Locate the cell with the specified text and output its (x, y) center coordinate. 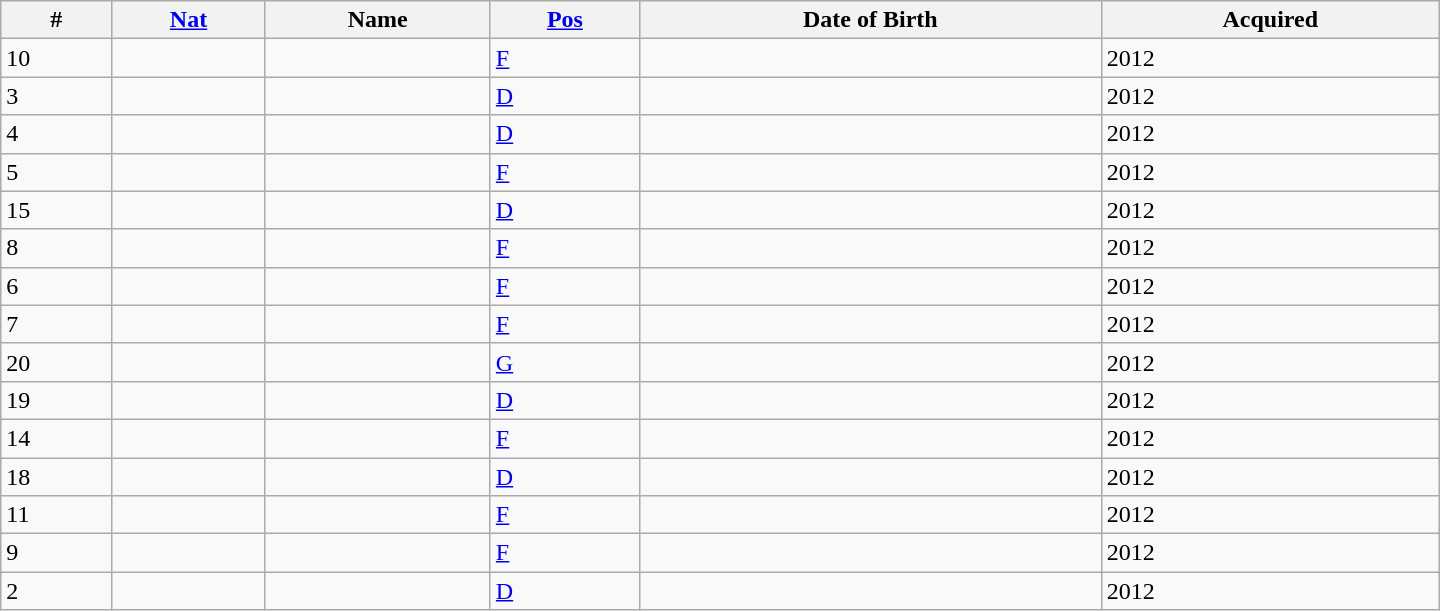
# (56, 20)
9 (56, 553)
19 (56, 400)
5 (56, 172)
4 (56, 134)
15 (56, 210)
18 (56, 477)
Pos (564, 20)
3 (56, 96)
Name (378, 20)
14 (56, 438)
Nat (188, 20)
11 (56, 515)
G (564, 362)
7 (56, 324)
8 (56, 248)
2 (56, 591)
10 (56, 58)
6 (56, 286)
Date of Birth (870, 20)
20 (56, 362)
Acquired (1270, 20)
